Return the (x, y) coordinate for the center point of the cell that contains the specified text.  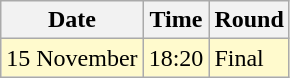
Time (176, 20)
18:20 (176, 58)
15 November (72, 58)
Round (249, 20)
Final (249, 58)
Date (72, 20)
